Determine the [x, y] coordinate at the center of the cell enclosing the given text.  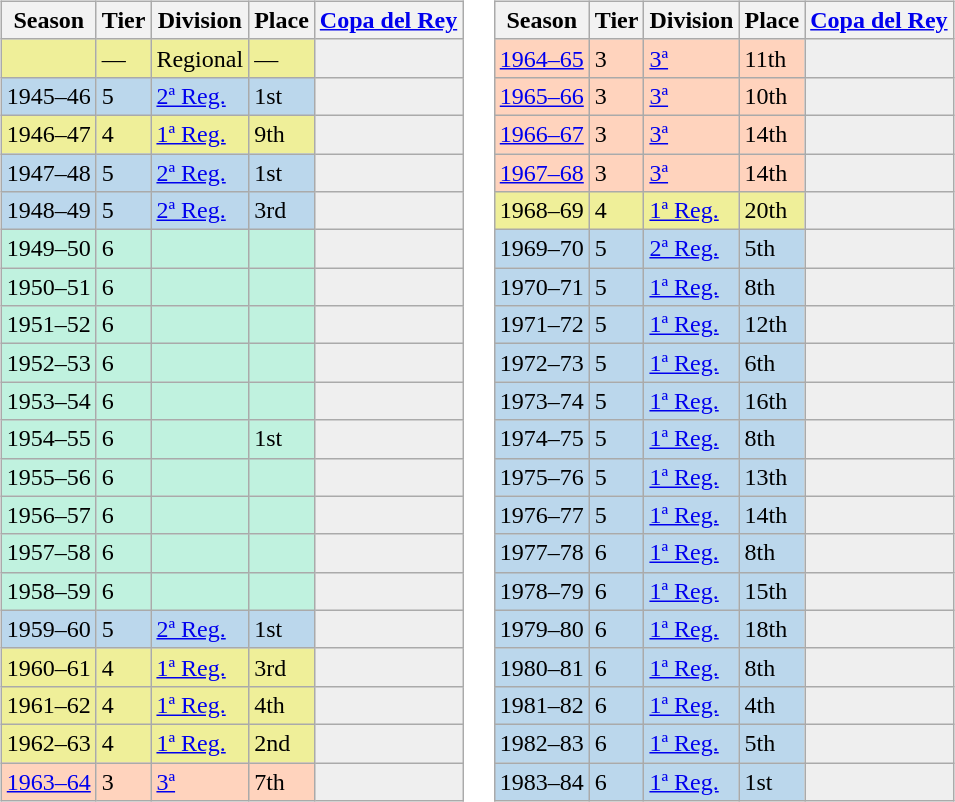
9th [282, 134]
1967–68 [542, 173]
6th [772, 363]
7th [282, 781]
1946–47 [48, 134]
1949–50 [48, 249]
1953–54 [48, 401]
16th [772, 401]
1952–53 [48, 363]
10th [772, 96]
1969–70 [542, 249]
1966–67 [542, 134]
1974–75 [542, 439]
1970–71 [542, 287]
2nd [282, 743]
1968–69 [542, 211]
1977–78 [542, 553]
1955–56 [48, 477]
1965–66 [542, 96]
1956–57 [48, 515]
12th [772, 325]
1957–58 [48, 553]
1981–82 [542, 705]
1948–49 [48, 211]
1975–76 [542, 477]
1958–59 [48, 591]
1962–63 [48, 743]
1945–46 [48, 96]
1950–51 [48, 287]
1954–55 [48, 439]
1978–79 [542, 591]
1976–77 [542, 515]
11th [772, 58]
1972–73 [542, 363]
20th [772, 211]
18th [772, 629]
1960–61 [48, 667]
1983–84 [542, 781]
1982–83 [542, 743]
1961–62 [48, 705]
1959–60 [48, 629]
1964–65 [542, 58]
1971–72 [542, 325]
Regional [200, 58]
1980–81 [542, 667]
1951–52 [48, 325]
1963–64 [48, 781]
1973–74 [542, 401]
13th [772, 477]
15th [772, 591]
1947–48 [48, 173]
1979–80 [542, 629]
